Search for the cell housing the specified text and yield its (X, Y) center coordinate. 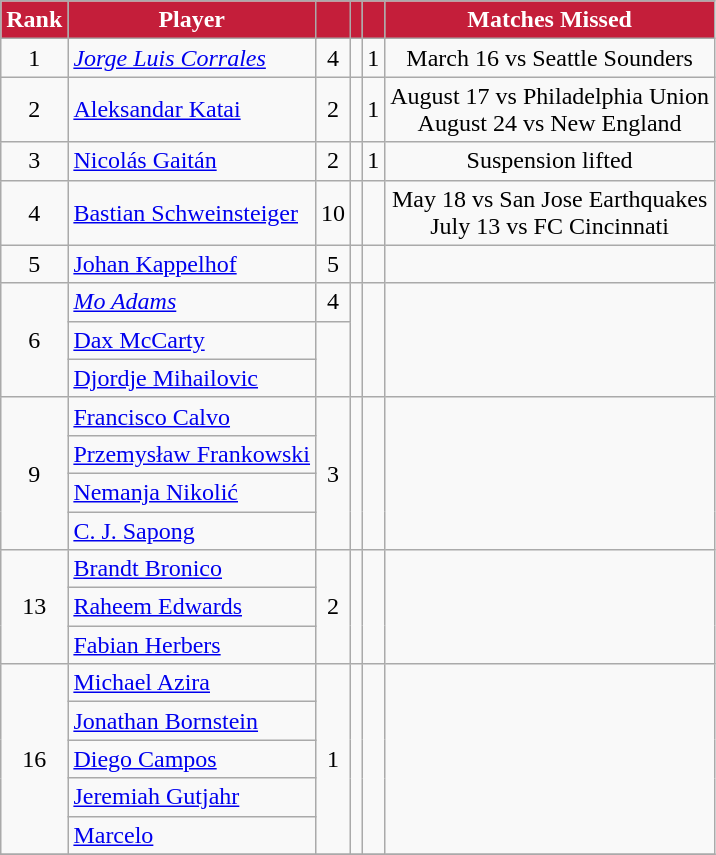
August 17 vs Philadelphia UnionAugust 24 vs New England (550, 110)
Dax McCarty (192, 340)
Jorge Luis Corrales (192, 58)
9 (34, 473)
Brandt Bronico (192, 569)
Przemysław Frankowski (192, 454)
Djordje Mihailovic (192, 378)
Suspension lifted (550, 161)
Aleksandar Katai (192, 110)
Matches Missed (550, 20)
Fabian Herbers (192, 645)
Marcelo (192, 835)
Francisco Calvo (192, 416)
Player (192, 20)
Diego Campos (192, 759)
Jeremiah Gutjahr (192, 797)
6 (34, 340)
March 16 vs Seattle Sounders (550, 58)
May 18 vs San Jose EarthquakesJuly 13 vs FC Cincinnati (550, 212)
Nicolás Gaitán (192, 161)
Jonathan Bornstein (192, 721)
13 (34, 607)
Mo Adams (192, 302)
C. J. Sapong (192, 531)
Michael Azira (192, 683)
16 (34, 759)
Bastian Schweinsteiger (192, 212)
Nemanja Nikolić (192, 492)
Raheem Edwards (192, 607)
Rank (34, 20)
10 (334, 212)
Johan Kappelhof (192, 264)
